Locate the cell with the specified text and output its [X, Y] center coordinate. 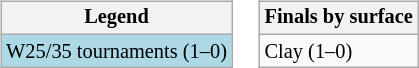
Clay (1–0) [339, 51]
W25/35 tournaments (1–0) [116, 51]
Legend [116, 18]
Finals by surface [339, 18]
